Find where the given text appears and provide that cell's center as (x, y) coordinate. 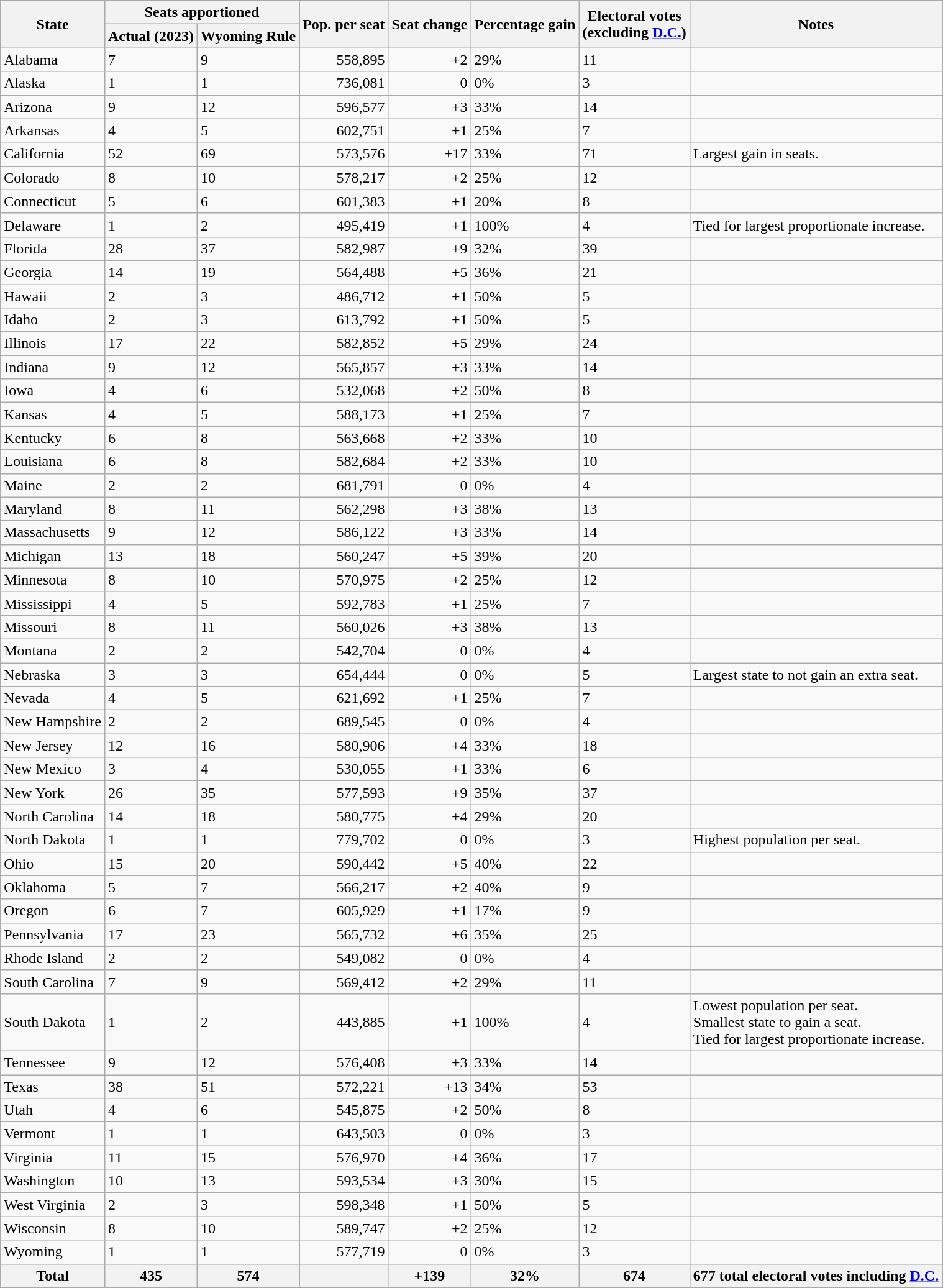
580,906 (344, 746)
Virginia (53, 1158)
South Dakota (53, 1022)
549,082 (344, 958)
52 (150, 154)
562,298 (344, 509)
Nevada (53, 698)
Montana (53, 651)
Rhode Island (53, 958)
+17 (430, 154)
580,775 (344, 816)
564,488 (344, 272)
573,576 (344, 154)
530,055 (344, 769)
Kentucky (53, 438)
39 (634, 249)
Michigan (53, 556)
53 (634, 1087)
+139 (430, 1276)
Pop. per seat (344, 24)
New Jersey (53, 746)
486,712 (344, 296)
576,408 (344, 1062)
Iowa (53, 391)
Minnesota (53, 580)
Kansas (53, 414)
Connecticut (53, 201)
576,970 (344, 1158)
+13 (430, 1087)
39% (525, 556)
Vermont (53, 1134)
596,577 (344, 107)
605,929 (344, 911)
Ohio (53, 864)
34% (525, 1087)
570,975 (344, 580)
+6 (430, 934)
689,545 (344, 722)
Tennessee (53, 1062)
Notes (816, 24)
Oklahoma (53, 887)
545,875 (344, 1110)
26 (150, 793)
Wyoming (53, 1252)
Wyoming Rule (248, 36)
Actual (2023) (150, 36)
State (53, 24)
Colorado (53, 178)
Texas (53, 1087)
654,444 (344, 674)
Alabama (53, 60)
593,534 (344, 1181)
51 (248, 1087)
582,987 (344, 249)
Washington (53, 1181)
30% (525, 1181)
677 total electoral votes including D.C. (816, 1276)
Total (53, 1276)
643,503 (344, 1134)
621,692 (344, 698)
574 (248, 1276)
588,173 (344, 414)
Wisconsin (53, 1228)
North Carolina (53, 816)
565,857 (344, 367)
Florida (53, 249)
Arizona (53, 107)
Delaware (53, 225)
17% (525, 911)
577,719 (344, 1252)
69 (248, 154)
592,783 (344, 603)
542,704 (344, 651)
779,702 (344, 840)
Hawaii (53, 296)
586,122 (344, 532)
Lowest population per seat. Smallest state to gain a seat. Tied for largest proportionate increase. (816, 1022)
California (53, 154)
674 (634, 1276)
Illinois (53, 344)
24 (634, 344)
Electoral votes (excluding D.C.) (634, 24)
North Dakota (53, 840)
71 (634, 154)
25 (634, 934)
590,442 (344, 864)
Mississippi (53, 603)
Tied for largest proportionate increase. (816, 225)
601,383 (344, 201)
New Mexico (53, 769)
Largest state to not gain an extra seat. (816, 674)
Arkansas (53, 130)
681,791 (344, 485)
38 (150, 1087)
Seats apportioned (201, 12)
Highest population per seat. (816, 840)
582,852 (344, 344)
Massachusetts (53, 532)
Idaho (53, 320)
532,068 (344, 391)
572,221 (344, 1087)
566,217 (344, 887)
598,348 (344, 1205)
558,895 (344, 60)
28 (150, 249)
602,751 (344, 130)
35 (248, 793)
West Virginia (53, 1205)
582,684 (344, 462)
Nebraska (53, 674)
443,885 (344, 1022)
23 (248, 934)
565,732 (344, 934)
New York (53, 793)
495,419 (344, 225)
20% (525, 201)
Louisiana (53, 462)
569,412 (344, 982)
560,026 (344, 627)
613,792 (344, 320)
578,217 (344, 178)
Oregon (53, 911)
435 (150, 1276)
577,593 (344, 793)
New Hampshire (53, 722)
Maryland (53, 509)
Maine (53, 485)
Utah (53, 1110)
16 (248, 746)
Seat change (430, 24)
736,081 (344, 83)
Pennsylvania (53, 934)
Percentage gain (525, 24)
Georgia (53, 272)
563,668 (344, 438)
589,747 (344, 1228)
Missouri (53, 627)
Largest gain in seats. (816, 154)
21 (634, 272)
Alaska (53, 83)
19 (248, 272)
560,247 (344, 556)
Indiana (53, 367)
South Carolina (53, 982)
